Find where the given text appears and provide that cell's center as [x, y] coordinate. 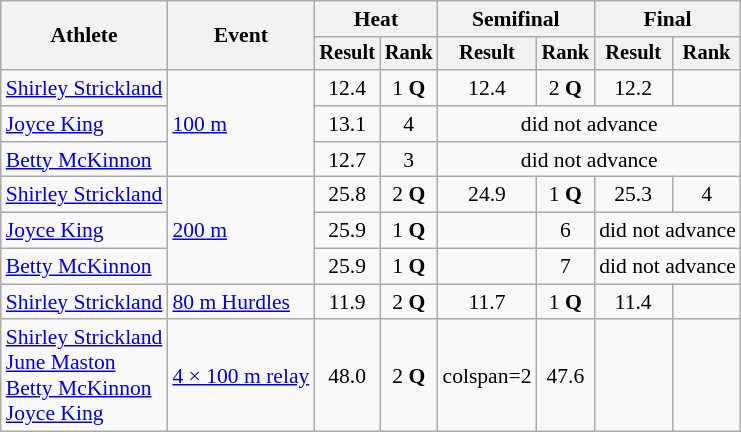
80 m Hurdles [240, 302]
Final [668, 19]
3 [409, 160]
Shirley StricklandJune MastonBetty McKinnonJoyce King [84, 376]
7 [566, 267]
100 m [240, 124]
Heat [376, 19]
6 [566, 231]
11.4 [633, 302]
200 m [240, 230]
13.1 [347, 124]
12.7 [347, 160]
Athlete [84, 36]
24.9 [486, 195]
4 × 100 m relay [240, 376]
11.9 [347, 302]
47.6 [566, 376]
25.8 [347, 195]
Semifinal [516, 19]
11.7 [486, 302]
colspan=2 [486, 376]
12.2 [633, 88]
Event [240, 36]
48.0 [347, 376]
25.3 [633, 195]
